Detect which cell encompasses the target text, then output its (x, y) center coordinate. 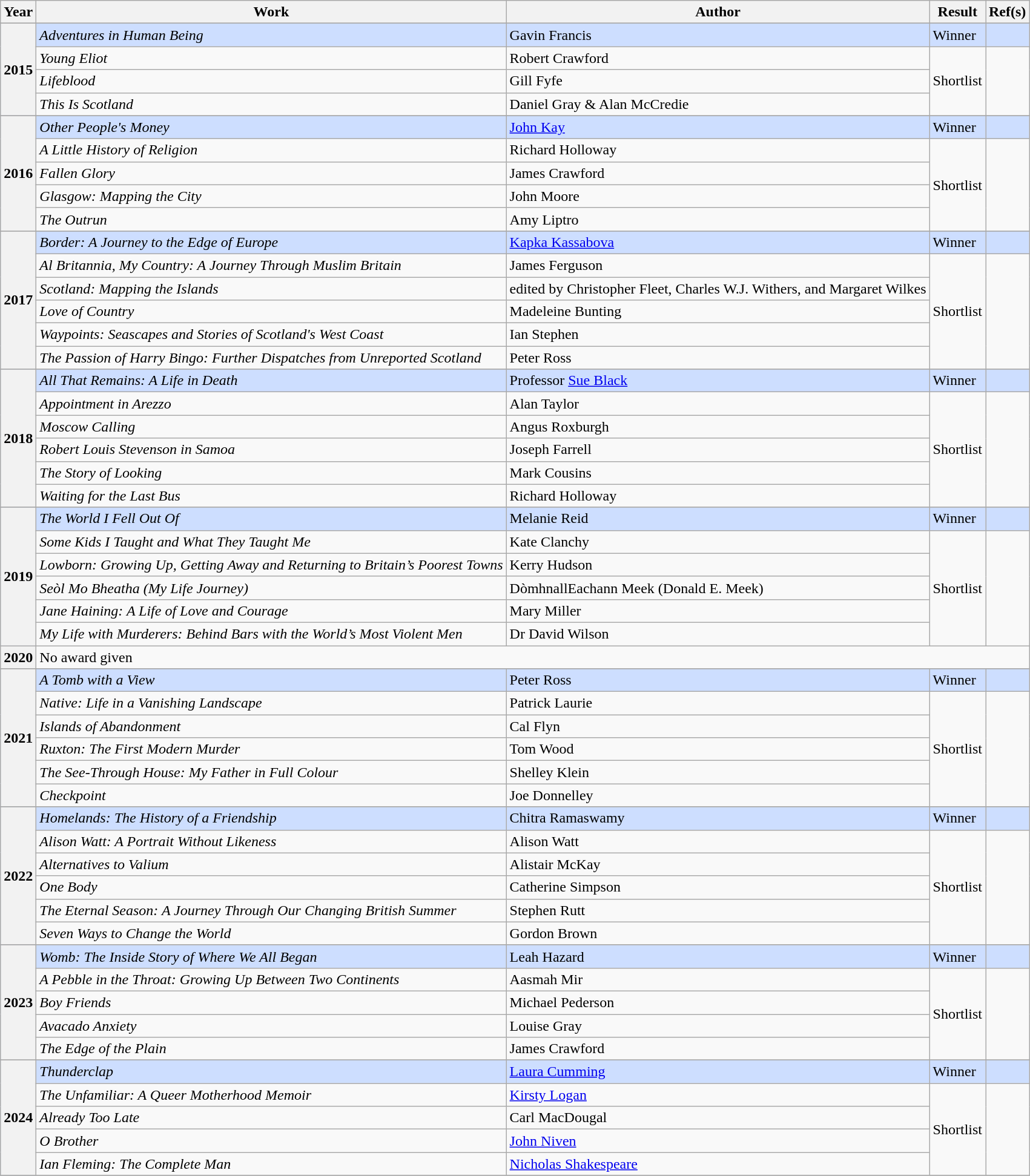
Stephen Rutt (718, 910)
Ian Fleming: The Complete Man (271, 1164)
Ref(s) (1008, 12)
Kate Clanchy (718, 542)
Scotland: Mapping the Islands (271, 289)
Cal Flyn (718, 726)
2020 (18, 657)
Robert Crawford (718, 58)
DòmhnallEachann Meek (Donald E. Meek) (718, 588)
The Story of Looking (271, 473)
Kerry Hudson (718, 565)
2018 (18, 438)
Kapka Kassabova (718, 242)
edited by Christopher Fleet, Charles W.J. Withers, and Margaret Wilkes (718, 289)
2019 (18, 576)
One Body (271, 887)
Glasgow: Mapping the City (271, 196)
Border: A Journey to the Edge of Europe (271, 242)
2016 (18, 173)
Avacado Anxiety (271, 1026)
Alternatives to Valium (271, 864)
A Tomb with a View (271, 680)
No award given (533, 657)
Joe Donnelley (718, 795)
Womb: The Inside Story of Where We All Began (271, 956)
Patrick Laurie (718, 703)
Tom Wood (718, 749)
Aasmah Mir (718, 979)
John Niven (718, 1141)
Louise Gray (718, 1026)
Native: Life in a Vanishing Landscape (271, 703)
Waypoints: Seascapes and Stories of Scotland's West Coast (271, 335)
This Is Scotland (271, 104)
Seòl Mo Bheatha (My Life Journey) (271, 588)
My Life with Murderers: Behind Bars with the World’s Most Violent Men (271, 634)
Adventures in Human Being (271, 35)
Already Too Late (271, 1118)
Chitra Ramaswamy (718, 818)
Gavin Francis (718, 35)
Homelands: The History of a Friendship (271, 818)
Alison Watt: A Portrait Without Likeness (271, 841)
Young Eliot (271, 58)
Seven Ways to Change the World (271, 933)
Madeleine Bunting (718, 312)
Robert Louis Stevenson in Samoa (271, 450)
Alistair McKay (718, 864)
Al Britannia, My Country: A Journey Through Muslim Britain (271, 265)
Jane Haining: A Life of Love and Courage (271, 611)
John Kay (718, 127)
Boy Friends (271, 1002)
Mary Miller (718, 611)
The See-Through House: My Father in Full Colour (271, 772)
Laura Cumming (718, 1072)
Dr David Wilson (718, 634)
Gill Fyfe (718, 81)
2024 (18, 1118)
Ruxton: The First Modern Murder (271, 749)
Nicholas Shakespeare (718, 1164)
Kirsty Logan (718, 1095)
All That Remains: A Life in Death (271, 381)
Checkpoint (271, 795)
The Unfamiliar: A Queer Motherhood Memoir (271, 1095)
Amy Liptro (718, 219)
2021 (18, 738)
Lowborn: Growing Up, Getting Away and Returning to Britain’s Poorest Towns (271, 565)
2023 (18, 1002)
Gordon Brown (718, 933)
O Brother (271, 1141)
Professor Sue Black (718, 381)
2017 (18, 300)
Carl MacDougal (718, 1118)
The World I Fell Out Of (271, 519)
Joseph Farrell (718, 450)
Catherine Simpson (718, 887)
The Passion of Harry Bingo: Further Dispatches from Unreported Scotland (271, 358)
Appointment in Arezzo (271, 404)
Year (18, 12)
John Moore (718, 196)
Some Kids I Taught and What They Taught Me (271, 542)
Moscow Calling (271, 427)
The Eternal Season: A Journey Through Our Changing British Summer (271, 910)
Work (271, 12)
Result (957, 12)
Mark Cousins (718, 473)
The Outrun (271, 219)
Daniel Gray & Alan McCredie (718, 104)
Love of Country (271, 312)
Islands of Abandonment (271, 726)
Alan Taylor (718, 404)
Lifeblood (271, 81)
The Edge of the Plain (271, 1049)
Fallen Glory (271, 173)
Alison Watt (718, 841)
Ian Stephen (718, 335)
2022 (18, 876)
A Little History of Religion (271, 150)
Waiting for the Last Bus (271, 496)
Shelley Klein (718, 772)
James Ferguson (718, 265)
Thunderclap (271, 1072)
Author (718, 12)
Michael Pederson (718, 1002)
Angus Roxburgh (718, 427)
2015 (18, 70)
Melanie Reid (718, 519)
A Pebble in the Throat: Growing Up Between Two Continents (271, 979)
Leah Hazard (718, 956)
Other People's Money (271, 127)
